Pinpoint the cell where the given text exists, returning its [X, Y] midpoint coordinate. 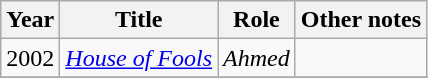
Other notes [360, 20]
Role [257, 20]
Ahmed [257, 58]
House of Fools [139, 58]
Year [30, 20]
Title [139, 20]
2002 [30, 58]
